Scan for the cell matching the given text and deliver its [x, y] coordinate at center. 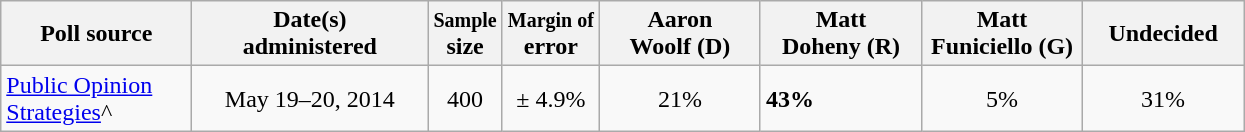
43% [840, 98]
Samplesize [465, 34]
400 [465, 98]
Margin oferror [550, 34]
Poll source [96, 34]
21% [680, 98]
Public Opinion Strategies^ [96, 98]
Date(s)administered [310, 34]
May 19–20, 2014 [310, 98]
MattDoheny (R) [840, 34]
AaronWoolf (D) [680, 34]
± 4.9% [550, 98]
31% [1164, 98]
5% [1002, 98]
Undecided [1164, 34]
MattFuniciello (G) [1002, 34]
